Pinpoint the cell where the given text exists, returning its [x, y] midpoint coordinate. 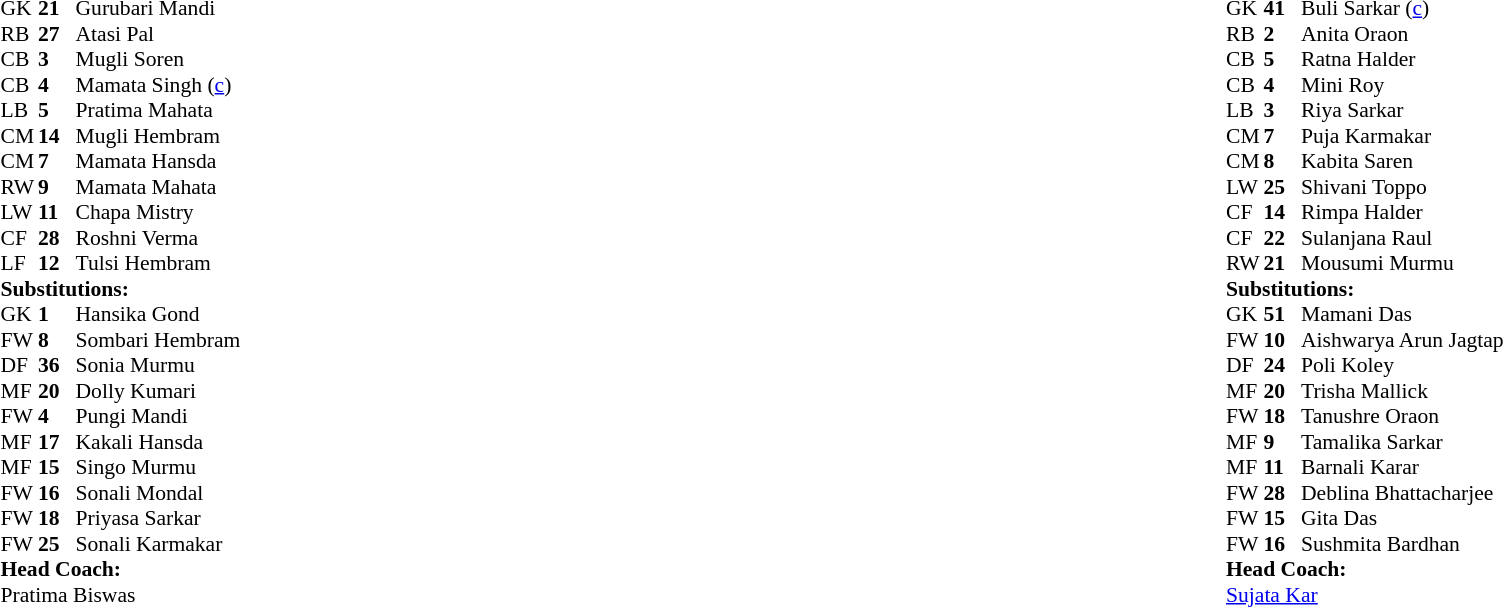
36 [57, 365]
Sonali Karmakar [158, 544]
Dolly Kumari [158, 391]
21 [1283, 263]
Mamata Mahata [158, 187]
Atasi Pal [158, 34]
12 [57, 263]
Pratima Mahata [158, 111]
Pungi Mandi [158, 417]
Kakali Hansda [158, 442]
Substitutions: [120, 289]
Sonia Murmu [158, 365]
Mugli Hembram [158, 136]
10 [1283, 340]
51 [1283, 315]
2 [1283, 34]
Mamata Hansda [158, 161]
27 [57, 34]
Priyasa Sarkar [158, 519]
Sonali Mondal [158, 493]
Hansika Gond [158, 315]
24 [1283, 365]
Chapa Mistry [158, 213]
Head Coach: [120, 569]
Sombari Hembram [158, 340]
Tulsi Hembram [158, 263]
Singo Murmu [158, 467]
1 [57, 315]
LF [19, 263]
22 [1283, 238]
Roshni Verma [158, 238]
Mugli Soren [158, 59]
17 [57, 442]
Mamata Singh (c) [158, 85]
